Return [X, Y] of the center of cell containing provided text 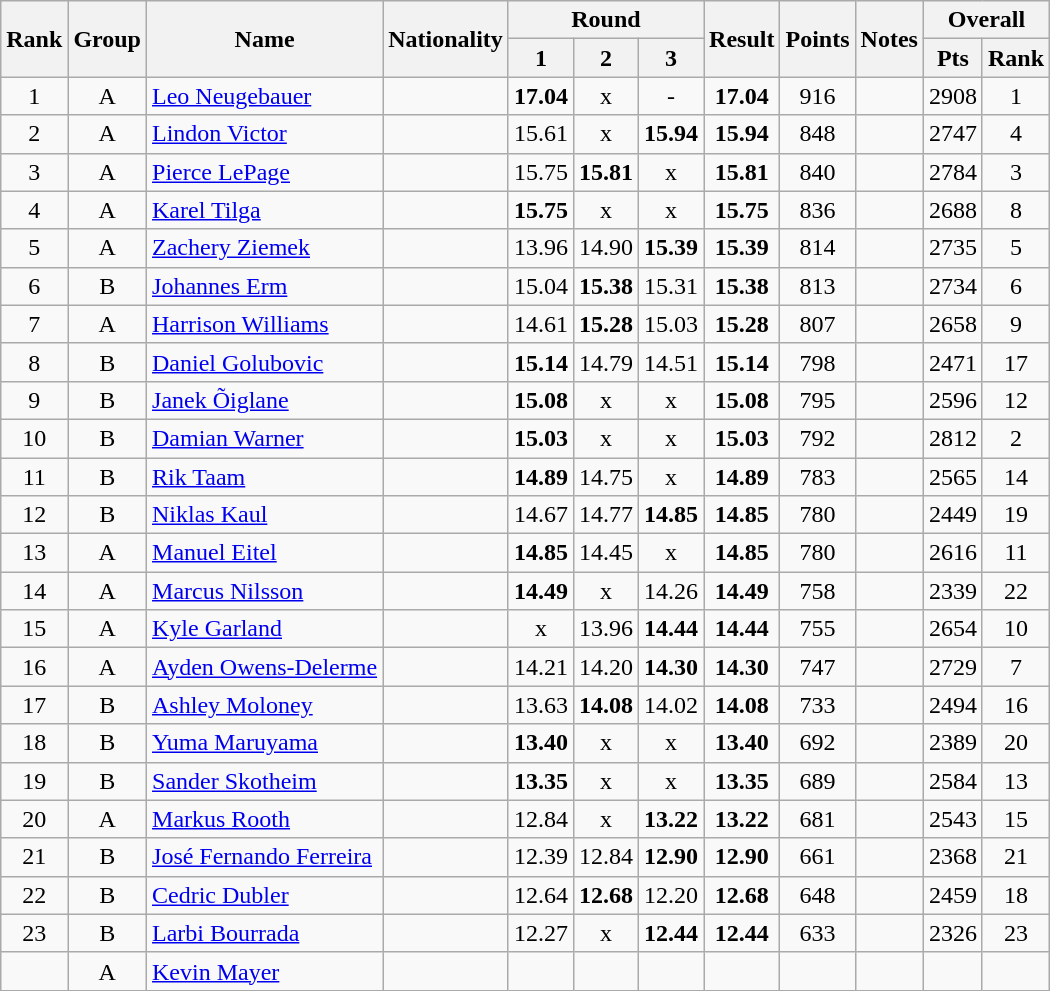
Leo Neugebauer [265, 96]
848 [818, 134]
2729 [952, 667]
836 [818, 210]
648 [818, 895]
Markus Rooth [265, 819]
Ashley Moloney [265, 705]
2494 [952, 705]
2654 [952, 629]
755 [818, 629]
Rik Taam [265, 477]
2471 [952, 362]
12.27 [540, 933]
Manuel Eitel [265, 553]
Pierce LePage [265, 172]
14.67 [540, 515]
13.63 [540, 705]
2565 [952, 477]
813 [818, 286]
692 [818, 743]
2735 [952, 248]
916 [818, 96]
Kevin Mayer [265, 971]
2784 [952, 172]
681 [818, 819]
12.64 [540, 895]
747 [818, 667]
2616 [952, 553]
2584 [952, 781]
14.90 [606, 248]
795 [818, 400]
783 [818, 477]
Overall [986, 20]
2734 [952, 286]
2368 [952, 857]
2908 [952, 96]
15.61 [540, 134]
14.51 [670, 362]
2543 [952, 819]
2596 [952, 400]
12.39 [540, 857]
633 [818, 933]
15.31 [670, 286]
Points [818, 39]
- [670, 96]
Daniel Golubovic [265, 362]
814 [818, 248]
Harrison Williams [265, 324]
798 [818, 362]
Sander Skotheim [265, 781]
733 [818, 705]
15.04 [540, 286]
Round [606, 20]
Name [265, 39]
12.20 [670, 895]
2459 [952, 895]
Group [108, 39]
14.02 [670, 705]
Marcus Nilsson [265, 591]
661 [818, 857]
Janek Õiglane [265, 400]
Notes [889, 39]
Larbi Bourrada [265, 933]
Karel Tilga [265, 210]
14.61 [540, 324]
Johannes Erm [265, 286]
14.75 [606, 477]
Cedric Dubler [265, 895]
2658 [952, 324]
2389 [952, 743]
Damian Warner [265, 438]
14.45 [606, 553]
792 [818, 438]
Nationality [446, 39]
689 [818, 781]
Yuma Maruyama [265, 743]
840 [818, 172]
Lindon Victor [265, 134]
2812 [952, 438]
758 [818, 591]
2339 [952, 591]
José Fernando Ferreira [265, 857]
Niklas Kaul [265, 515]
14.20 [606, 667]
Result [742, 39]
14.21 [540, 667]
Ayden Owens-Delerme [265, 667]
2688 [952, 210]
Pts [952, 58]
14.77 [606, 515]
807 [818, 324]
Zachery Ziemek [265, 248]
Kyle Garland [265, 629]
2747 [952, 134]
14.79 [606, 362]
2449 [952, 515]
2326 [952, 933]
14.26 [670, 591]
